Determine the [X, Y] coordinate at the center of the cell enclosing the given text.  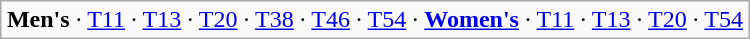
Men's · T11 · T13 · T20 · T38 · T46 · T54 · Women's · T11 · T13 · T20 · T54 [374, 20]
